Detect which cell encompasses the target text, then output its [x, y] center coordinate. 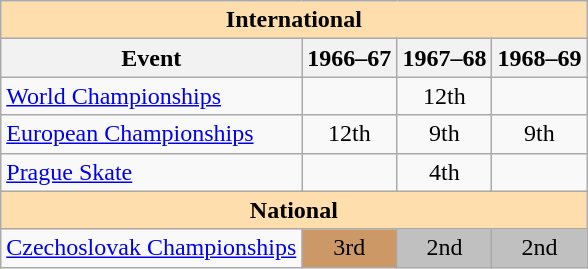
European Championships [152, 134]
National [294, 210]
International [294, 20]
World Championships [152, 96]
1967–68 [444, 58]
4th [444, 172]
Event [152, 58]
Czechoslovak Championships [152, 248]
1968–69 [540, 58]
3rd [350, 248]
Prague Skate [152, 172]
1966–67 [350, 58]
